Return [X, Y] of the center of cell containing provided text 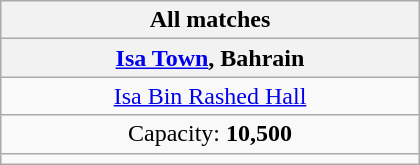
Isa Bin Rashed Hall [210, 96]
All matches [210, 20]
Capacity: 10,500 [210, 134]
Isa Town, Bahrain [210, 58]
